From the cell containing the given text, extract its center point as (X, Y) coordinate. 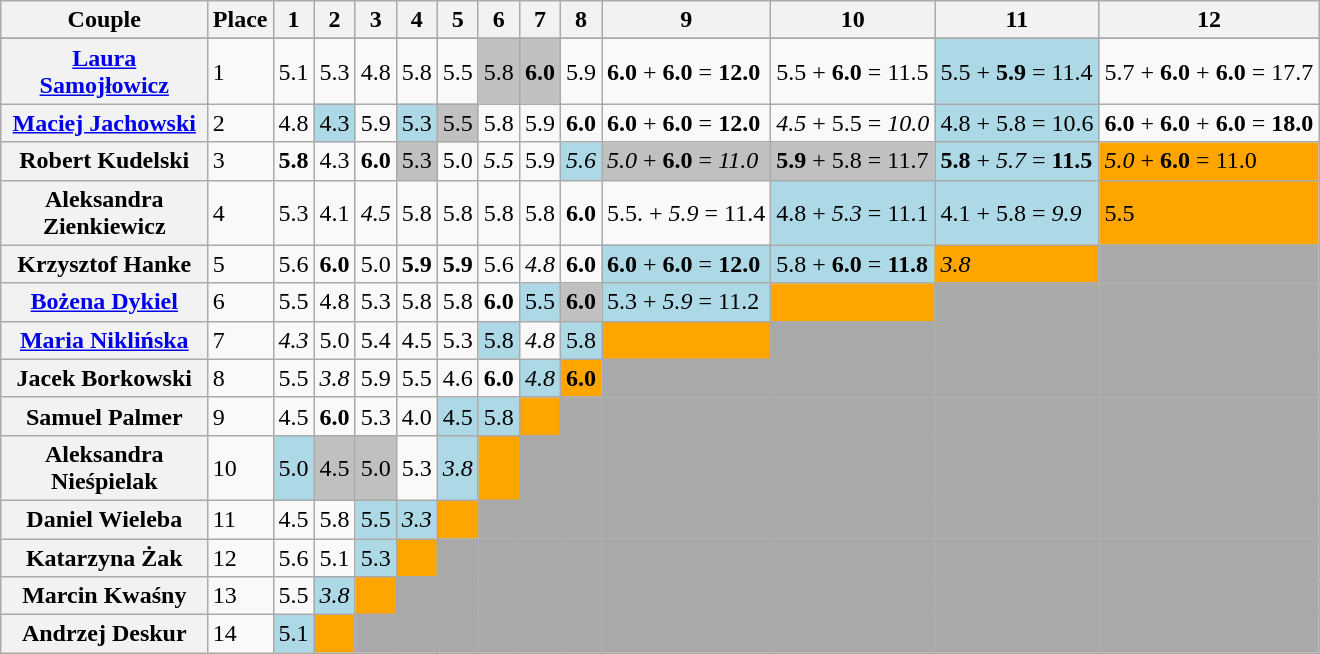
Krzysztof Hanke (104, 264)
4.1 (334, 212)
6.0 + 6.0 + 6.0 = 18.0 (1209, 123)
Couple (104, 20)
Daniel Wieleba (104, 519)
Jacek Borkowski (104, 378)
4.1 + 5.8 = 9.9 (1017, 212)
Robert Kudelski (104, 161)
5.5 + 6.0 = 11.5 (853, 72)
5.5 + 5.9 = 11.4 (1017, 72)
Laura Samojłowicz (104, 72)
Samuel Palmer (104, 416)
4.0 (416, 416)
Maciej Jachowski (104, 123)
Maria Niklińska (104, 340)
5.4 (376, 340)
Bożena Dykiel (104, 302)
5.5. + 5.9 = 11.4 (686, 212)
5.7 + 6.0 + 6.0 = 17.7 (1209, 72)
5.3 + 5.9 = 11.2 (686, 302)
Aleksandra Zienkiewicz (104, 212)
5.9 + 5.8 = 11.7 (853, 161)
4.5 + 5.5 = 10.0 (853, 123)
4.6 (458, 378)
Andrzej Deskur (104, 634)
14 (240, 634)
3.3 (416, 519)
4.8 + 5.3 = 11.1 (853, 212)
Katarzyna Żak (104, 557)
4.8 + 5.8 = 10.6 (1017, 123)
Place (240, 20)
13 (240, 596)
5.8 + 5.7 = 11.5 (1017, 161)
Aleksandra Nieśpielak (104, 468)
5.8 + 6.0 = 11.8 (853, 264)
Marcin Kwaśny (104, 596)
